Pinpoint the cell where the given text exists, returning its [X, Y] midpoint coordinate. 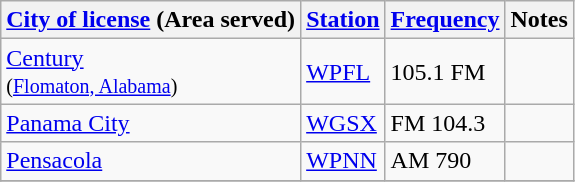
FM 104.3 [445, 123]
Panama City [151, 123]
105.1 FM [445, 72]
Frequency [445, 20]
WPFL [343, 72]
WGSX [343, 123]
Pensacola [151, 161]
Century (Flomaton, Alabama) [151, 72]
WPNN [343, 161]
City of license (Area served) [151, 20]
Station [343, 20]
AM 790 [445, 161]
Notes [539, 20]
